Provide the (X, Y) coordinate of the cell's center where the given text is located.  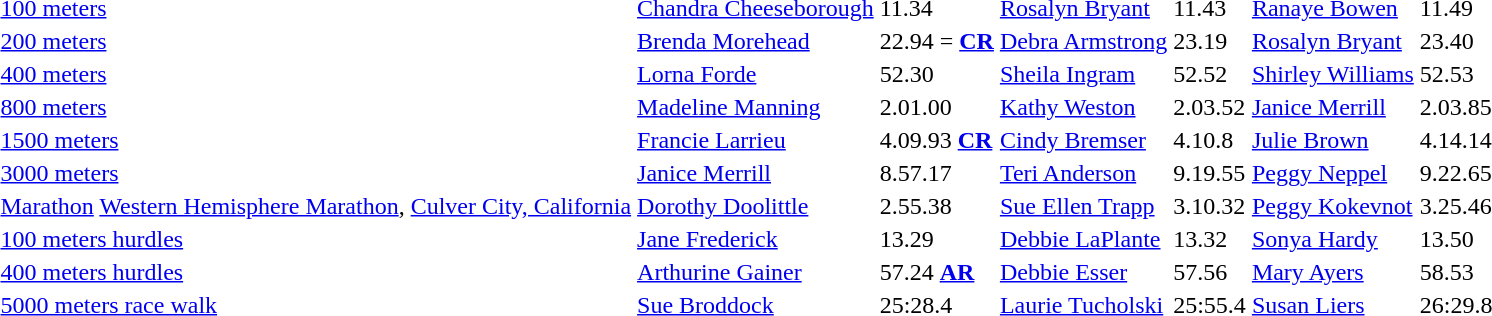
9.19.55 (1210, 173)
13.32 (1210, 239)
4.10.8 (1210, 140)
2.55.38 (936, 206)
Sue Ellen Trapp (1083, 206)
52.30 (936, 74)
13.29 (936, 239)
Madeline Manning (756, 107)
Kathy Weston (1083, 107)
Jane Frederick (756, 239)
3.10.32 (1210, 206)
Sheila Ingram (1083, 74)
8.57.17 (936, 173)
23.19 (1210, 41)
Brenda Morehead (756, 41)
Mary Ayers (1332, 272)
Rosalyn Bryant (1332, 41)
2.03.52 (1210, 107)
Debra Armstrong (1083, 41)
Cindy Bremser (1083, 140)
Francie Larrieu (756, 140)
Debbie LaPlante (1083, 239)
Peggy Kokevnot (1332, 206)
22.94 = CR (936, 41)
Lorna Forde (756, 74)
57.56 (1210, 272)
Peggy Neppel (1332, 173)
Teri Anderson (1083, 173)
Dorothy Doolittle (756, 206)
Arthurine Gainer (756, 272)
52.52 (1210, 74)
Sonya Hardy (1332, 239)
Shirley Williams (1332, 74)
Julie Brown (1332, 140)
4.09.93 CR (936, 140)
57.24 AR (936, 272)
Debbie Esser (1083, 272)
2.01.00 (936, 107)
